Scan for the cell matching the given text and deliver its [X, Y] coordinate at center. 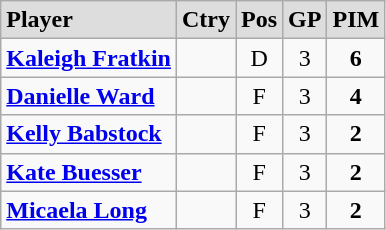
Kaleigh Fratkin [89, 58]
4 [356, 96]
PIM [356, 20]
Pos [260, 20]
Ctry [206, 20]
6 [356, 58]
Player [89, 20]
GP [305, 20]
Kate Buesser [89, 172]
D [260, 58]
Kelly Babstock [89, 134]
Danielle Ward [89, 96]
Micaela Long [89, 210]
